Return (X, Y) of the center of cell containing provided text 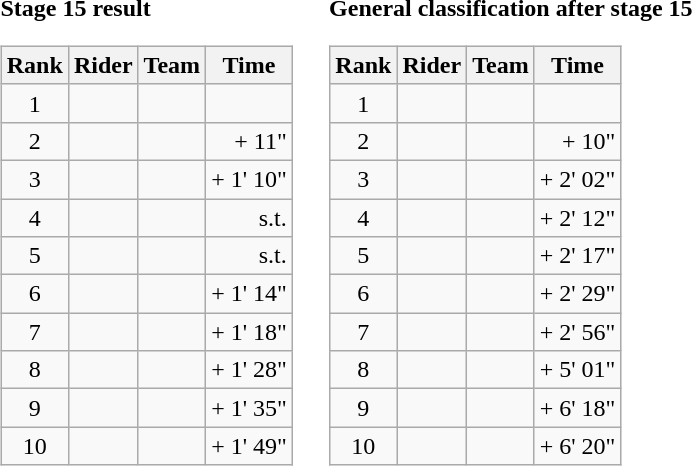
+ 1' 28" (250, 370)
+ 2' 17" (578, 256)
+ 11" (250, 141)
+ 2' 56" (578, 332)
+ 1' 18" (250, 332)
+ 1' 10" (250, 179)
+ 10" (578, 141)
+ 5' 01" (578, 370)
+ 1' 35" (250, 408)
+ 1' 49" (250, 446)
+ 6' 18" (578, 408)
+ 2' 29" (578, 294)
+ 2' 12" (578, 217)
+ 6' 20" (578, 446)
+ 2' 02" (578, 179)
+ 1' 14" (250, 294)
